Capture the cell that displays the provided text and extract its (X, Y) central coordinate. 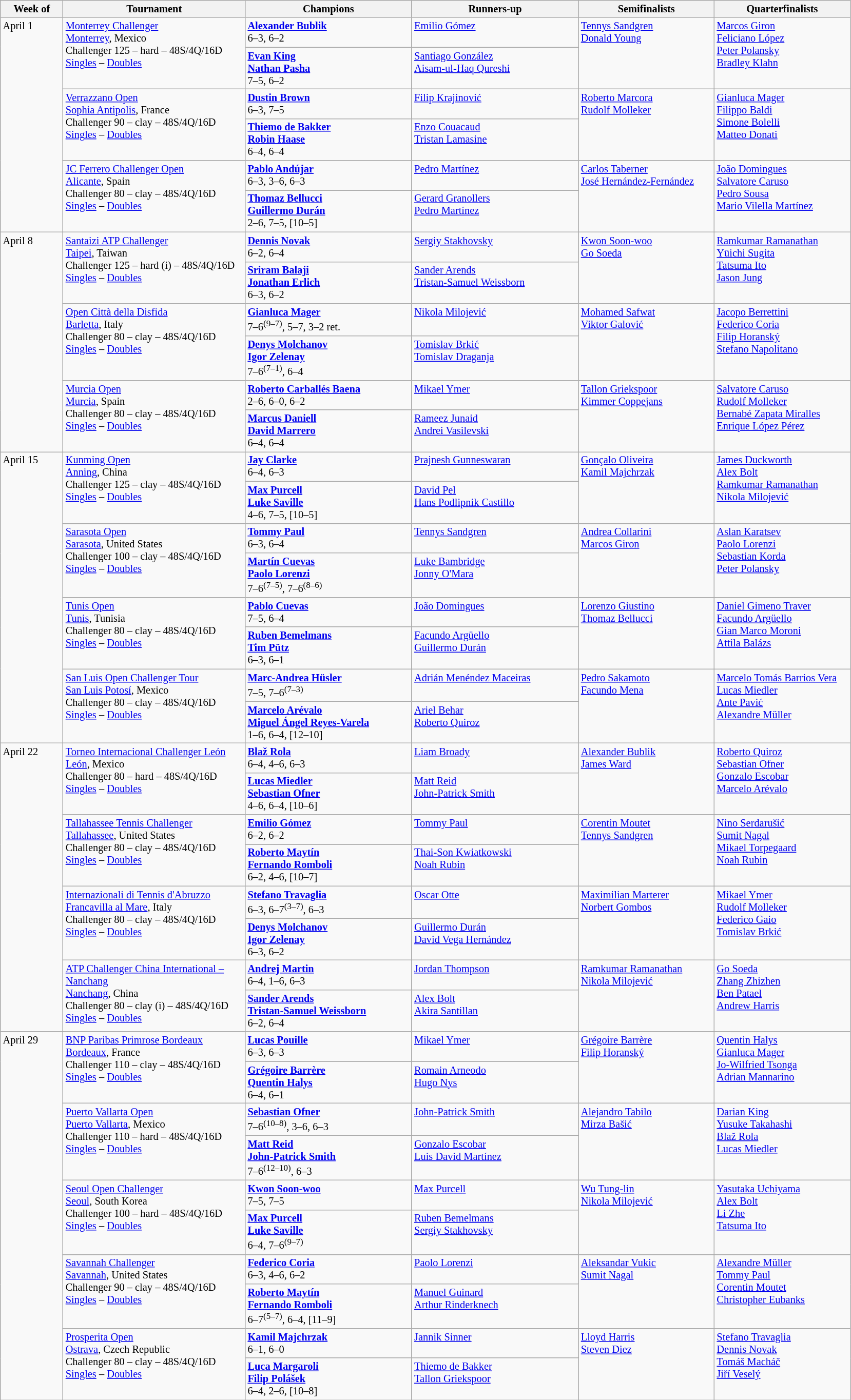
JC Ferrero Challenger OpenAlicante, Spain Challenger 80 – clay – 48S/4Q/16DSingles – Doubles (154, 196)
Denys Molchanov Igor Zelenay7–6(7–1), 6–4 (328, 358)
Go Soeda Zhang Zhizhen Ben Patael Andrew Harris (782, 996)
Lucas Pouille6–3, 6–3 (328, 1047)
Kwon Soon-woo7–5, 7–5 (328, 1195)
Sarasota OpenSarasota, United States Challenger 100 – clay – 48S/4Q/16DSingles – Doubles (154, 560)
Torneo Internacional Challenger LeónLeón, Mexico Challenger 80 – hard – 48S/4Q/16DSingles – Doubles (154, 779)
Marcelo Tomás Barrios Vera Lucas Miedler Ante Pavić Alexandre Müller (782, 706)
Luke Bambridge Jonny O'Mara (495, 575)
Yasutaka Uchiyama Alex Bolt Li Zhe Tatsuma Ito (782, 1217)
Roberto Carballés Baena2–6, 6–0, 6–2 (328, 395)
San Luis Open Challenger TourSan Luis Potosí, Mexico Challenger 80 – clay – 48S/4Q/16DSingles – Doubles (154, 706)
Pedro Martínez (495, 175)
Alex Bolt Akira Santillan (495, 1011)
Marcelo Arévalo Miguel Ángel Reyes-Varela1–6, 6–4, [12–10] (328, 722)
Marc-Andrea Hüsler7–5, 7–6(7–3) (328, 685)
Tournament (154, 9)
Rameez Junaid Andrei Vasilevski (495, 431)
Gianluca Mager7–6(9–7), 5–7, 3–2 ret. (328, 319)
Champions (328, 9)
Luca Margaroli Filip Polášek6–4, 2–6, [10–8] (328, 1379)
Tomislav Brkić Tomislav Draganja (495, 358)
Semifinalists (647, 9)
Sander Arends Tristan-Samuel Weissborn (495, 283)
Alejandro Tabilo Mirza Bašić (647, 1141)
Roberto Quiroz Sebastian Ofner Gonzalo Escobar Marcelo Arévalo (782, 779)
Adrián Menéndez Maceiras (495, 685)
Savannah ChallengerSavannah, United States Challenger 90 – clay – 48S/4Q/16DSingles – Doubles (154, 1292)
Guillermo Durán David Vega Hernández (495, 939)
James Duckworth Alex Bolt Ramkumar Ramanathan Nikola Milojević (782, 487)
Lucas Miedler Sebastian Ofner4–6, 6–4, [10–6] (328, 794)
Roberto Maytín Fernando Romboli6–7(5–7), 6–4, [11–9] (328, 1306)
Oscar Otte (495, 902)
Quentin Halys Gianluca Mager Jo-Wilfried Tsonga Adrian Mannarino (782, 1067)
April 15 (32, 597)
Gonzalo Escobar Luis David Martínez (495, 1157)
Sriram Balaji Jonathan Erlich6–3, 6–2 (328, 283)
Thai-Son Kwiatkowski Noah Rubin (495, 865)
Kunming OpenAnning, China Challenger 125 – clay – 48S/4Q/16DSingles – Doubles (154, 487)
Federico Coria6–3, 4–6, 6–2 (328, 1269)
Mikael Ymer Rudolf Molleker Federico Gaio Tomislav Brkić (782, 923)
Emilio Gómez (495, 32)
Seoul Open ChallengerSeoul, South Korea Challenger 100 – hard – 48S/4Q/16DSingles – Doubles (154, 1217)
Aslan Karatsev Paolo Lorenzi Sebastian Korda Peter Polansky (782, 560)
April 1 (32, 125)
Ariel Behar Roberto Quiroz (495, 722)
Gerard Granollers Pedro Martínez (495, 211)
Max Purcell (495, 1195)
Enzo Couacaud Tristan Lamasine (495, 140)
Monterrey ChallengerMonterrey, Mexico Challenger 125 – hard – 48S/4Q/16DSingles – Doubles (154, 53)
Blaž Rola6–4, 4–6, 6–3 (328, 758)
Dennis Novak6–2, 6–4 (328, 247)
Corentin Moutet Tennys Sandgren (647, 851)
Alexandre Müller Tommy Paul Corentin Moutet Christopher Eubanks (782, 1292)
Wu Tung-lin Nikola Milojević (647, 1217)
Thiemo de Bakker Tallon Griekspoor (495, 1379)
Sebastian Ofner7–6(10–8), 3–6, 6–3 (328, 1119)
Tallon Griekspoor Kimmer Coppejans (647, 416)
Jay Clarke6–4, 6–3 (328, 466)
Ruben Bemelmans Sergiy Stakhovsky (495, 1232)
Stefano Travaglia Dennis Novak Tomáš Macháč Jiří Veselý (782, 1364)
Liam Broady (495, 758)
Stefano Travaglia6–3, 6–7(3–7), 6–3 (328, 902)
Quarterfinalists (782, 9)
Jordan Thompson (495, 975)
Santaizi ATP ChallengerTaipei, Taiwan Challenger 125 – hard (i) – 48S/4Q/16DSingles – Doubles (154, 268)
Thomaz Bellucci Guillermo Durán2–6, 7–5, [10–5] (328, 211)
Marcus Daniell David Marrero6–4, 6–4 (328, 431)
Filip Krajinović (495, 104)
Tennys Sandgren (495, 538)
Tommy Paul (495, 830)
João Domingues (495, 612)
Gianluca Mager Filippo Baldi Simone Bolelli Matteo Donati (782, 124)
Kwon Soon-woo Go Soeda (647, 268)
Murcia OpenMurcia, Spain Challenger 80 – clay – 48S/4Q/16DSingles – Doubles (154, 416)
Gonçalo Oliveira Kamil Majchrzak (647, 487)
Romain Arneodo Hugo Nys (495, 1082)
Prosperita OpenOstrava, Czech Republic Challenger 80 – clay – 48S/4Q/16DSingles – Doubles (154, 1364)
Emilio Gómez6–2, 6–2 (328, 830)
Pablo Cuevas7–5, 6–4 (328, 612)
Roberto Maytín Fernando Romboli6–2, 4–6, [10–7] (328, 865)
Verrazzano OpenSophia Antipolis, France Challenger 90 – clay – 48S/4Q/16DSingles – Doubles (154, 124)
Max Purcell Luke Saville6–4, 7–6(9–7) (328, 1232)
Open Città della DisfidaBarletta, Italy Challenger 80 – clay – 48S/4Q/16DSingles – Doubles (154, 342)
Alexander Bublik6–3, 6–2 (328, 32)
Puerto Vallarta OpenPuerto Vallarta, Mexico Challenger 110 – hard – 48S/4Q/16DSingles – Doubles (154, 1141)
Pedro Sakamoto Facundo Mena (647, 706)
Ramkumar Ramanathan Nikola Milojević (647, 996)
João Domingues Salvatore Caruso Pedro Sousa Mario Vilella Martínez (782, 196)
Internazionali di Tennis d'AbruzzoFrancavilla al Mare, Italy Challenger 80 – clay – 48S/4Q/16DSingles – Doubles (154, 923)
Max Purcell Luke Saville4–6, 7–5, [10–5] (328, 502)
Daniel Gimeno Traver Facundo Argüello Gian Marco Moroni Attila Balázs (782, 633)
Ruben Bemelmans Tim Pütz6–3, 6–1 (328, 648)
Sergiy Stakhovsky (495, 247)
Aleksandar Vukic Sumit Nagal (647, 1292)
Carlos Taberner José Hernández-Fernández (647, 196)
Manuel Guinard Arthur Rinderknech (495, 1306)
Pablo Andújar6–3, 3–6, 6–3 (328, 175)
Jannik Sinner (495, 1343)
April 29 (32, 1216)
Alexander Bublik James Ward (647, 779)
Week of (32, 9)
David Pel Hans Podlipnik Castillo (495, 502)
Dustin Brown6–3, 7–5 (328, 104)
Lorenzo Giustino Thomaz Bellucci (647, 633)
Runners-up (495, 9)
Santiago González Aisam-ul-Haq Qureshi (495, 68)
Ramkumar Ramanathan Yūichi Sugita Tatsuma Ito Jason Jung (782, 268)
Marcos Giron Feliciano López Peter Polansky Bradley Klahn (782, 53)
Evan King Nathan Pasha7–5, 6–2 (328, 68)
Thiemo de Bakker Robin Haase6–4, 6–4 (328, 140)
April 22 (32, 888)
John-Patrick Smith (495, 1119)
April 8 (32, 342)
Tennys Sandgren Donald Young (647, 53)
Grégoire Barrère Quentin Halys6–4, 6–1 (328, 1082)
Prajnesh Gunneswaran (495, 466)
Nikola Milojević (495, 319)
Facundo Argüello Guillermo Durán (495, 648)
Salvatore Caruso Rudolf Molleker Bernabé Zapata Miralles Enrique López Pérez (782, 416)
Maximilian Marterer Norbert Gombos (647, 923)
BNP Paribas Primrose BordeauxBordeaux, France Challenger 110 – clay – 48S/4Q/16DSingles – Doubles (154, 1067)
Nino Serdarušić Sumit Nagal Mikael Torpegaard Noah Rubin (782, 851)
Tallahassee Tennis ChallengerTallahassee, United States Challenger 80 – clay – 48S/4Q/16DSingles – Doubles (154, 851)
Lloyd Harris Steven Diez (647, 1364)
Mohamed Safwat Viktor Galović (647, 342)
Roberto Marcora Rudolf Molleker (647, 124)
Kamil Majchrzak6–1, 6–0 (328, 1343)
Tommy Paul6–3, 6–4 (328, 538)
Matt Reid John-Patrick Smith (495, 794)
Matt Reid John-Patrick Smith7–6(12–10), 6–3 (328, 1157)
Sander Arends Tristan-Samuel Weissborn6–2, 6–4 (328, 1011)
Andrea Collarini Marcos Giron (647, 560)
Darian King Yusuke Takahashi Blaž Rola Lucas Miedler (782, 1141)
Paolo Lorenzi (495, 1269)
ATP Challenger China International – NanchangNanchang, China Challenger 80 – clay (i) – 48S/4Q/16DSingles – Doubles (154, 996)
Grégoire Barrère Filip Horanský (647, 1067)
Tunis OpenTunis, Tunisia Challenger 80 – clay – 48S/4Q/16DSingles – Doubles (154, 633)
Andrej Martin6–4, 1–6, 6–3 (328, 975)
Jacopo Berrettini Federico Coria Filip Horanský Stefano Napolitano (782, 342)
Martín Cuevas Paolo Lorenzi7–6(7–5), 7–6(8–6) (328, 575)
Denys Molchanov Igor Zelenay6–3, 6–2 (328, 939)
